Search for the cell housing the specified text and yield its [x, y] center coordinate. 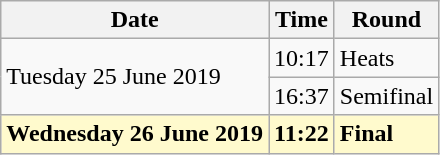
Tuesday 25 June 2019 [135, 77]
10:17 [302, 58]
16:37 [302, 96]
11:22 [302, 134]
Final [386, 134]
Semifinal [386, 96]
Time [302, 20]
Date [135, 20]
Heats [386, 58]
Wednesday 26 June 2019 [135, 134]
Round [386, 20]
